For the text-containing cell, return its midpoint in (x, y) coordinate format. 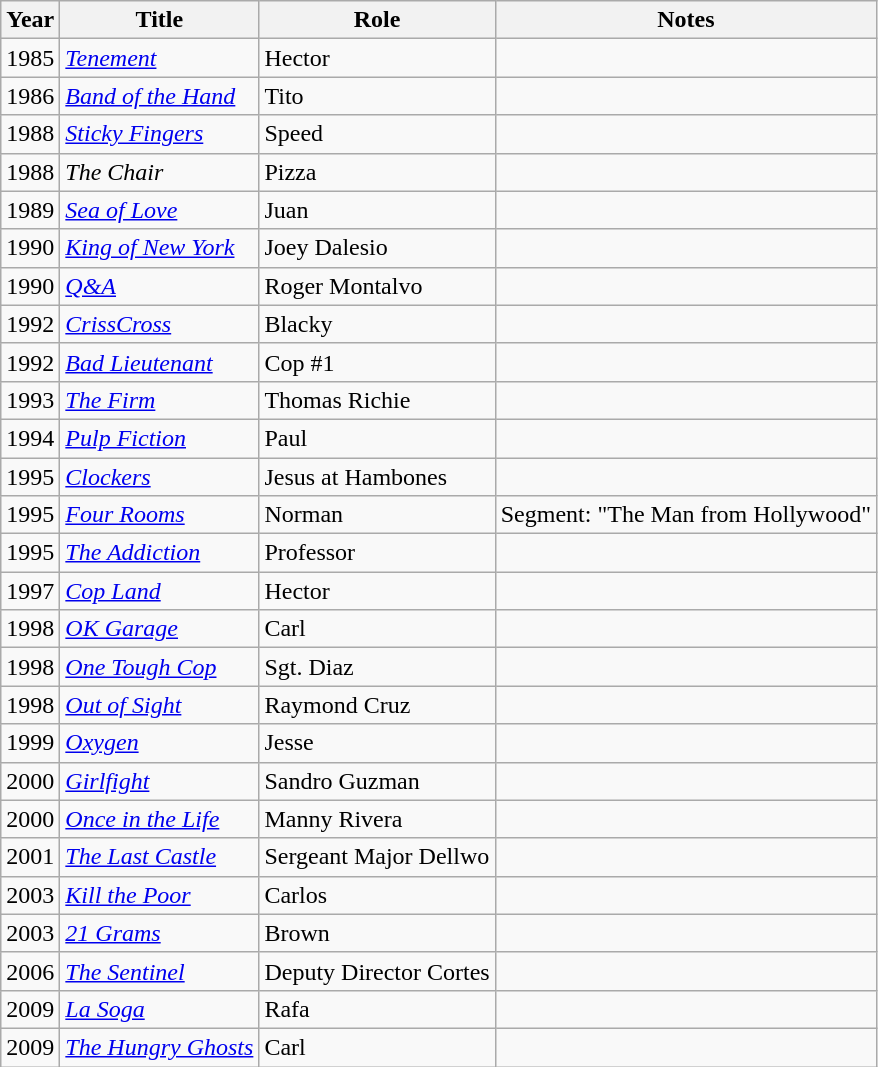
2006 (30, 971)
1997 (30, 591)
21 Grams (160, 933)
Deputy Director Cortes (377, 971)
Jesse (377, 743)
Professor (377, 553)
Cop Land (160, 591)
1999 (30, 743)
Carlos (377, 895)
Notes (686, 20)
Sergeant Major Dellwo (377, 857)
Juan (377, 210)
The Hungry Ghosts (160, 1047)
Joey Dalesio (377, 248)
Kill the Poor (160, 895)
Role (377, 20)
The Sentinel (160, 971)
Roger Montalvo (377, 286)
Tenement (160, 58)
The Chair (160, 172)
Sandro Guzman (377, 781)
Sea of Love (160, 210)
Q&A (160, 286)
Tito (377, 96)
Bad Lieutenant (160, 362)
Norman (377, 515)
1989 (30, 210)
Blacky (377, 324)
Manny Rivera (377, 819)
Sgt. Diaz (377, 667)
Out of Sight (160, 705)
Four Rooms (160, 515)
Girlfight (160, 781)
Raymond Cruz (377, 705)
Oxygen (160, 743)
King of New York (160, 248)
Segment: "The Man from Hollywood" (686, 515)
Thomas Richie (377, 400)
1986 (30, 96)
The Last Castle (160, 857)
One Tough Cop (160, 667)
La Soga (160, 1009)
Brown (377, 933)
Sticky Fingers (160, 134)
1993 (30, 400)
Clockers (160, 477)
2001 (30, 857)
OK Garage (160, 629)
Band of the Hand (160, 96)
1985 (30, 58)
Jesus at Hambones (377, 477)
The Addiction (160, 553)
Pulp Fiction (160, 438)
Title (160, 20)
Year (30, 20)
Rafa (377, 1009)
Speed (377, 134)
Pizza (377, 172)
Cop #1 (377, 362)
The Firm (160, 400)
Once in the Life (160, 819)
1994 (30, 438)
Paul (377, 438)
CrissCross (160, 324)
